Search for the cell housing the specified text and yield its [X, Y] center coordinate. 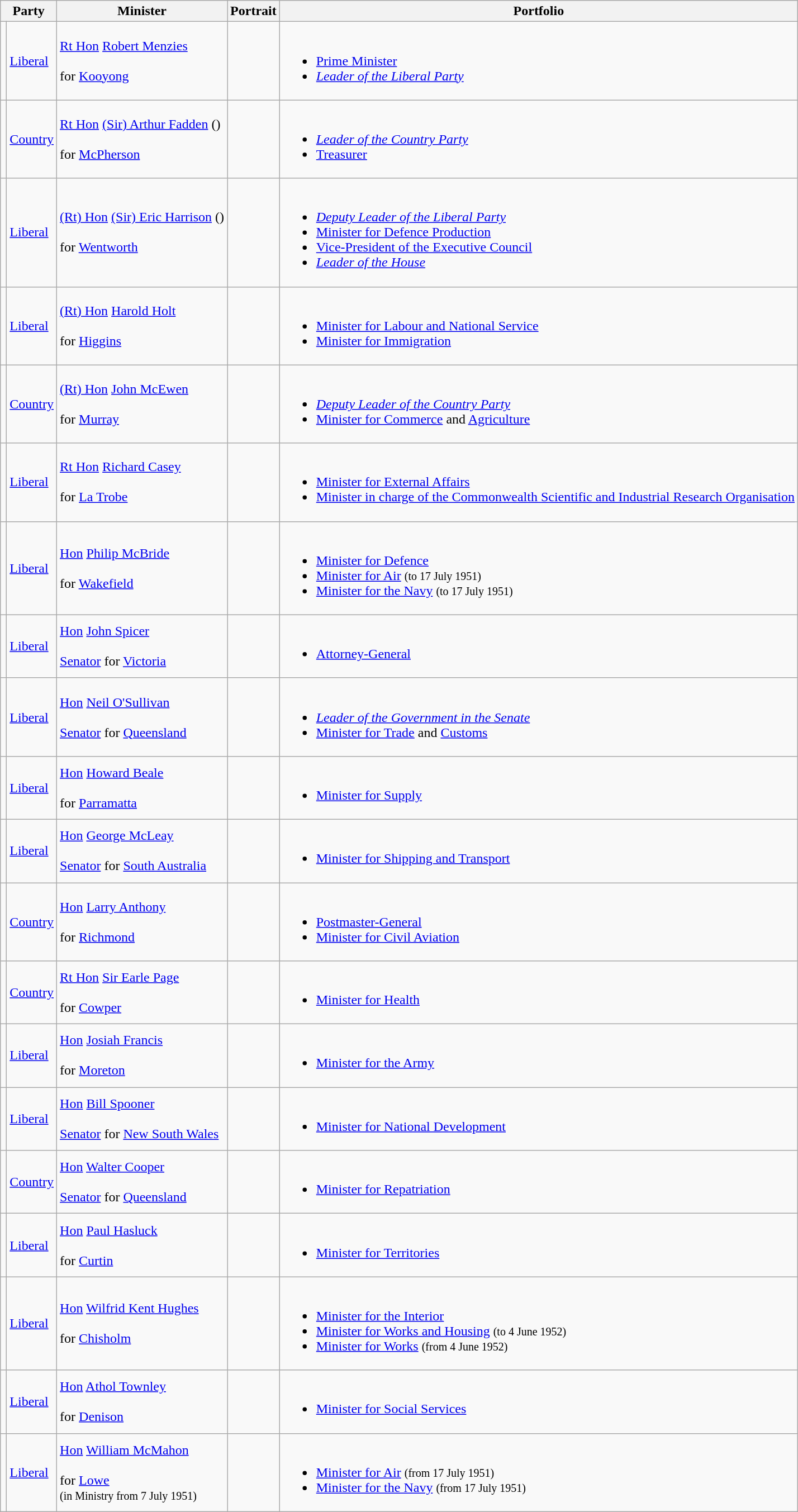
Rt Hon Richard Casey for La Trobe [142, 482]
Hon Paul Hasluck for Curtin [142, 1245]
Minister [142, 11]
Deputy Leader of the Country PartyMinister for Commerce and Agriculture [539, 404]
Rt Hon Sir Earle Page for Cowper [142, 992]
Postmaster-GeneralMinister for Civil Aviation [539, 922]
Hon Howard Beale for Parramatta [142, 788]
Minister for DefenceMinister for Air (to 17 July 1951)Minister for the Navy (to 17 July 1951) [539, 568]
Hon Bill Spooner Senator for New South Wales [142, 1119]
Hon Neil O'Sullivan Senator for Queensland [142, 717]
Minister for Air (from 17 July 1951)Minister for the Navy (from 17 July 1951) [539, 1472]
Prime MinisterLeader of the Liberal Party [539, 61]
Portrait [254, 11]
Rt Hon Robert Menzies for Kooyong [142, 61]
Hon Athol Townley for Denison [142, 1401]
Minister for Supply [539, 788]
Minister for Health [539, 992]
Hon John Spicer Senator for Victoria [142, 646]
Minister for Shipping and Transport [539, 850]
Hon George McLeay Senator for South Australia [142, 850]
(Rt) Hon John McEwen for Murray [142, 404]
Minister for the Army [539, 1056]
Minister for Labour and National ServiceMinister for Immigration [539, 326]
Leader of the Government in the SenateMinister for Trade and Customs [539, 717]
Leader of the Country PartyTreasurer [539, 139]
Deputy Leader of the Liberal PartyMinister for Defence ProductionVice-President of the Executive CouncilLeader of the House [539, 232]
Minister for Social Services [539, 1401]
Hon Wilfrid Kent Hughes for Chisholm [142, 1323]
Hon Larry Anthony for Richmond [142, 922]
Hon Walter Cooper Senator for Queensland [142, 1182]
Portfolio [539, 11]
Minister for External AffairsMinister in charge of the Commonwealth Scientific and Industrial Research Organisation [539, 482]
(Rt) Hon Harold Holt for Higgins [142, 326]
Hon Philip McBride for Wakefield [142, 568]
Minister for Territories [539, 1245]
Attorney-General [539, 646]
(Rt) Hon (Sir) Eric Harrison () for Wentworth [142, 232]
Hon William McMahon for Lowe (in Ministry from 7 July 1951) [142, 1472]
Rt Hon (Sir) Arthur Fadden () for McPherson [142, 139]
Hon Josiah Francis for Moreton [142, 1056]
Minister for the InteriorMinister for Works and Housing (to 4 June 1952)Minister for Works (from 4 June 1952) [539, 1323]
Minister for Repatriation [539, 1182]
Party [29, 11]
Minister for National Development [539, 1119]
